Scan for the cell matching the given text and deliver its [x, y] coordinate at center. 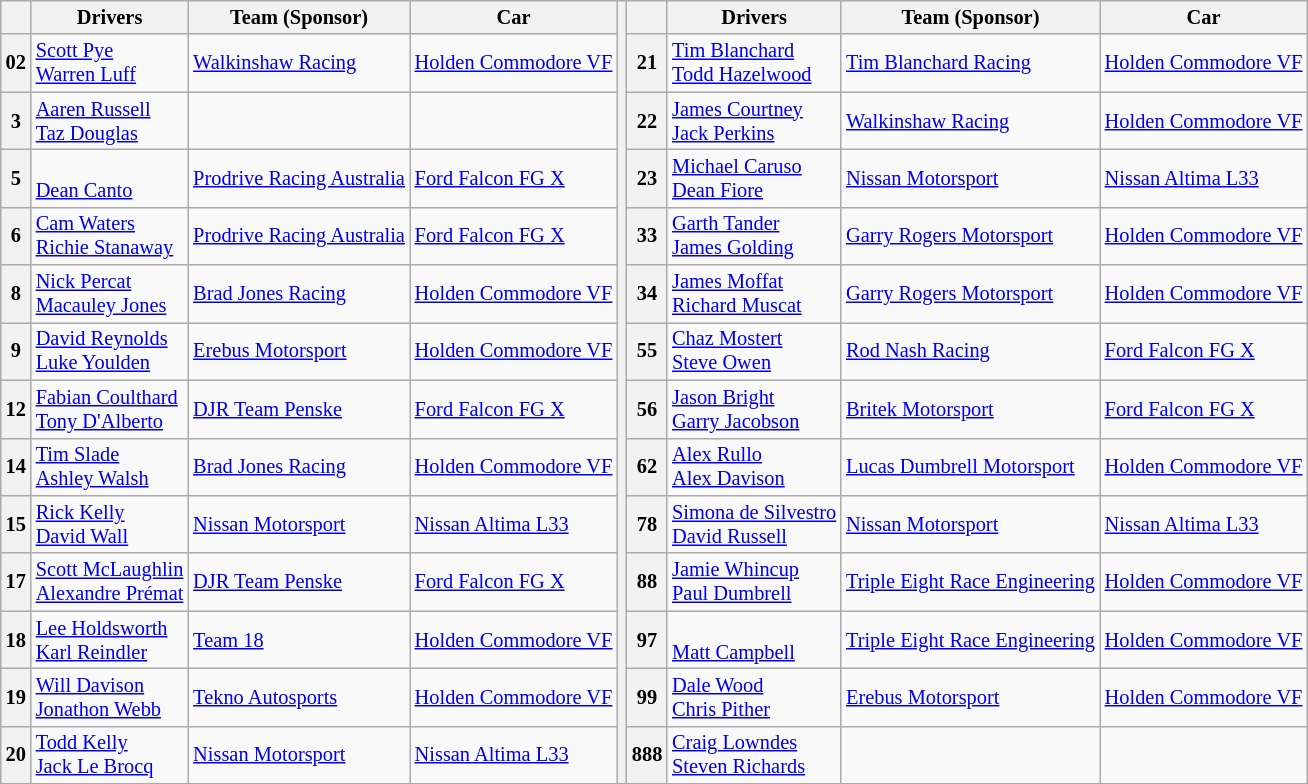
99 [647, 697]
Lucas Dumbrell Motorsport [970, 467]
Tekno Autosports [298, 697]
Jason Bright Garry Jacobson [754, 409]
78 [647, 524]
Scott McLaughlin Alexandre Prémat [110, 582]
Scott Pye Warren Luff [110, 63]
21 [647, 63]
Alex Rullo Alex Davison [754, 467]
6 [16, 236]
Craig Lowndes Steven Richards [754, 755]
Jamie Whincup Paul Dumbrell [754, 582]
Garth Tander James Golding [754, 236]
Cam Waters Richie Stanaway [110, 236]
Tim Slade Ashley Walsh [110, 467]
9 [16, 351]
5 [16, 178]
888 [647, 755]
Britek Motorsport [970, 409]
James Moffat Richard Muscat [754, 294]
Lee Holdsworth Karl Reindler [110, 640]
14 [16, 467]
Nick Percat Macauley Jones [110, 294]
David Reynolds Luke Youlden [110, 351]
55 [647, 351]
19 [16, 697]
Dale Wood Chris Pither [754, 697]
Chaz Mostert Steve Owen [754, 351]
56 [647, 409]
12 [16, 409]
02 [16, 63]
97 [647, 640]
8 [16, 294]
James Courtney Jack Perkins [754, 121]
Michael Caruso Dean Fiore [754, 178]
Fabian Coulthard Tony D'Alberto [110, 409]
20 [16, 755]
Will Davison Jonathon Webb [110, 697]
3 [16, 121]
Todd Kelly Jack Le Brocq [110, 755]
62 [647, 467]
Simona de Silvestro David Russell [754, 524]
Team 18 [298, 640]
Tim Blanchard Todd Hazelwood [754, 63]
18 [16, 640]
Rick Kelly David Wall [110, 524]
33 [647, 236]
Matt Campbell [754, 640]
Rod Nash Racing [970, 351]
23 [647, 178]
17 [16, 582]
Aaren Russell Taz Douglas [110, 121]
Dean Canto [110, 178]
88 [647, 582]
15 [16, 524]
Tim Blanchard Racing [970, 63]
34 [647, 294]
22 [647, 121]
